Provide the (x, y) coordinate of the cell's center where the given text is located.  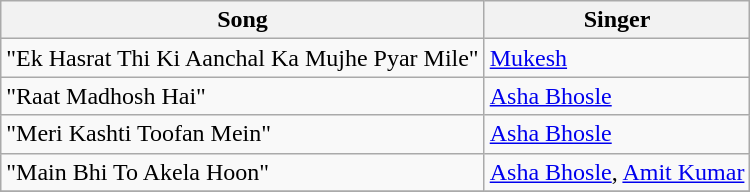
Singer (617, 20)
"Main Bhi To Akela Hoon" (242, 172)
Mukesh (617, 58)
"Ek Hasrat Thi Ki Aanchal Ka Mujhe Pyar Mile" (242, 58)
Song (242, 20)
"Raat Madhosh Hai" (242, 96)
"Meri Kashti Toofan Mein" (242, 134)
Asha Bhosle, Amit Kumar (617, 172)
